Provide the (x, y) coordinate of the cell's center where the given text is located.  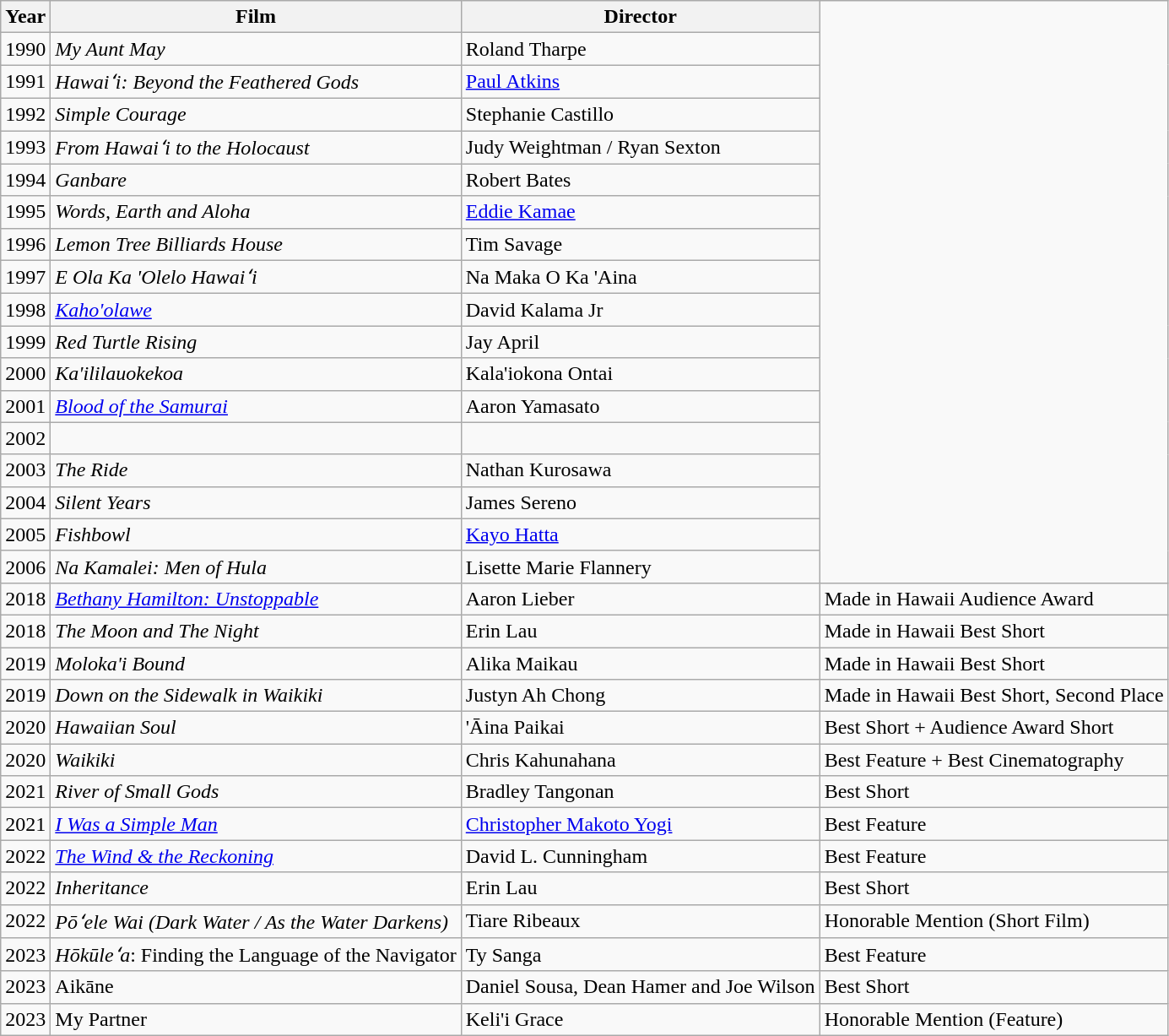
Bethany Hamilton: Unstoppable (256, 599)
David L. Cunningham (640, 856)
2006 (25, 567)
From Hawaiʻi to the Holocaust (256, 147)
Jay April (640, 342)
The Moon and The Night (256, 631)
Daniel Sousa, Dean Hamer and Joe Wilson (640, 987)
River of Small Gods (256, 792)
Bradley Tangonan (640, 792)
Kala'iokona Ontai (640, 374)
Chris Kahunahana (640, 760)
E Ola Ka 'Olelo Hawaiʻi (256, 277)
Lemon Tree Billiards House (256, 244)
Lisette Marie Flannery (640, 567)
1992 (25, 114)
Honorable Mention (Feature) (994, 1019)
Kaho'olawe (256, 310)
1995 (25, 212)
Words, Earth and Aloha (256, 212)
2002 (25, 438)
Year (25, 17)
My Aunt May (256, 49)
Justyn Ah Chong (640, 696)
Moloka'i Bound (256, 663)
Simple Courage (256, 114)
'Āina Paikai (640, 728)
Aaron Lieber (640, 599)
2003 (25, 470)
1991 (25, 82)
Honorable Mention (Short Film) (994, 921)
Inheritance (256, 888)
Christopher Makoto Yogi (640, 824)
Paul Atkins (640, 82)
2000 (25, 374)
1994 (25, 180)
Roland Tharpe (640, 49)
Kayo Hatta (640, 534)
2005 (25, 534)
My Partner (256, 1019)
1990 (25, 49)
Director (640, 17)
Pōʻele Wai (Dark Water / As the Water Darkens) (256, 921)
The Ride (256, 470)
Fishbowl (256, 534)
2004 (25, 502)
1998 (25, 310)
Made in Hawaii Audience Award (994, 599)
Film (256, 17)
Silent Years (256, 502)
David Kalama Jr (640, 310)
Best Short + Audience Award Short (994, 728)
2001 (25, 406)
Alika Maikau (640, 663)
Na Maka O Ka 'Aina (640, 277)
Made in Hawaii Best Short, Second Place (994, 696)
The Wind & the Reckoning (256, 856)
Eddie Kamae (640, 212)
Red Turtle Rising (256, 342)
Nathan Kurosawa (640, 470)
1993 (25, 147)
Blood of the Samurai (256, 406)
Aaron Yamasato (640, 406)
Judy Weightman / Ryan Sexton (640, 147)
Waikiki (256, 760)
Best Feature + Best Cinematography (994, 760)
Keli'i Grace (640, 1019)
Aikāne (256, 987)
Down on the Sidewalk in Waikiki (256, 696)
Hōkūleʻa: Finding the Language of the Navigator (256, 955)
Hawaiʻi: Beyond the Feathered Gods (256, 82)
Ganbare (256, 180)
Tiare Ribeaux (640, 921)
1996 (25, 244)
I Was a Simple Man (256, 824)
1997 (25, 277)
Tim Savage (640, 244)
James Sereno (640, 502)
1999 (25, 342)
Stephanie Castillo (640, 114)
Hawaiian Soul (256, 728)
Robert Bates (640, 180)
Ty Sanga (640, 955)
Na Kamalei: Men of Hula (256, 567)
Ka'ililauokekoa (256, 374)
